Return (x, y) of the center of cell containing provided text 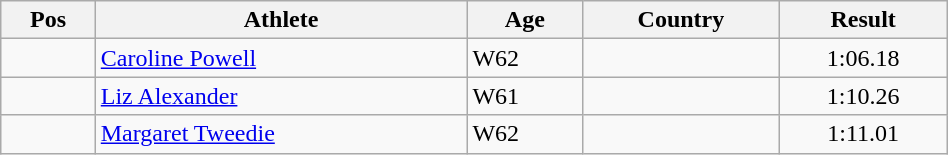
Pos (48, 20)
Age (525, 20)
1:06.18 (863, 58)
Result (863, 20)
Liz Alexander (281, 96)
Athlete (281, 20)
Caroline Powell (281, 58)
Country (681, 20)
1:11.01 (863, 134)
W61 (525, 96)
1:10.26 (863, 96)
Margaret Tweedie (281, 134)
